Provide the (X, Y) coordinate of the cell's center where the given text is located.  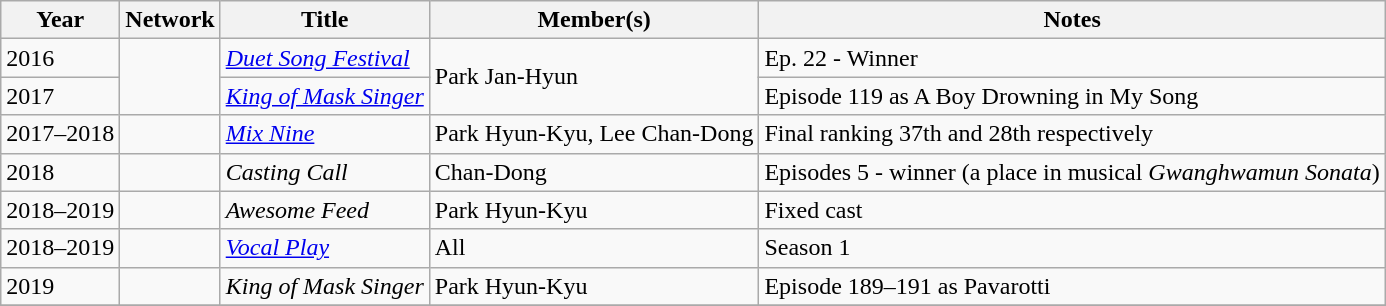
Chan-Dong (594, 172)
Episode 189–191 as Pavarotti (1072, 286)
Season 1 (1072, 248)
Notes (1072, 20)
Park Hyun-Kyu, Lee Chan-Dong (594, 134)
Ep. 22 - Winner (1072, 58)
2019 (60, 286)
Awesome Feed (324, 210)
All (594, 248)
2017–2018 (60, 134)
Episode 119 as A Boy Drowning in My Song (1072, 96)
Final ranking 37th and 28th respectively (1072, 134)
Episodes 5 - winner (a place in musical Gwanghwamun Sonata) (1072, 172)
Vocal Play (324, 248)
Year (60, 20)
Park Jan-Hyun (594, 77)
Title (324, 20)
Mix Nine (324, 134)
Network (170, 20)
2017 (60, 96)
Duet Song Festival (324, 58)
2016 (60, 58)
Casting Call (324, 172)
Fixed cast (1072, 210)
Member(s) (594, 20)
2018 (60, 172)
